Scan for the cell matching the given text and deliver its (x, y) coordinate at center. 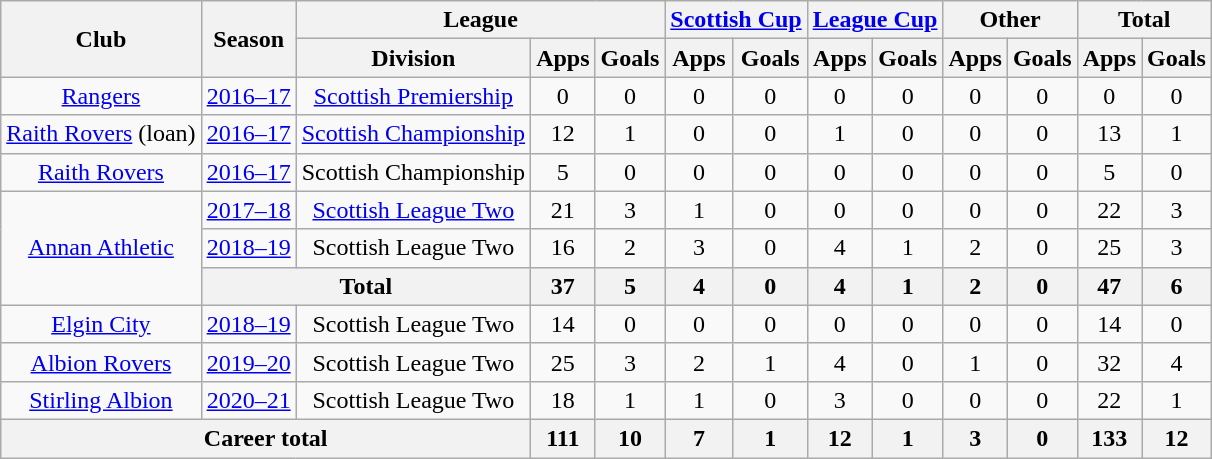
18 (563, 400)
37 (563, 286)
Rangers (101, 96)
133 (1109, 438)
League (480, 20)
10 (630, 438)
Scottish Cup (736, 20)
16 (563, 248)
Raith Rovers (101, 172)
6 (1177, 286)
League Cup (875, 20)
2019–20 (248, 362)
2020–21 (248, 400)
Elgin City (101, 324)
32 (1109, 362)
13 (1109, 134)
Annan Athletic (101, 248)
Other (1010, 20)
7 (699, 438)
Season (248, 39)
47 (1109, 286)
111 (563, 438)
Division (413, 58)
Scottish Premiership (413, 96)
Albion Rovers (101, 362)
2017–18 (248, 210)
Career total (266, 438)
21 (563, 210)
Club (101, 39)
Stirling Albion (101, 400)
Raith Rovers (loan) (101, 134)
